Identify which cell holds the provided text, then report its [x, y] central coordinate. 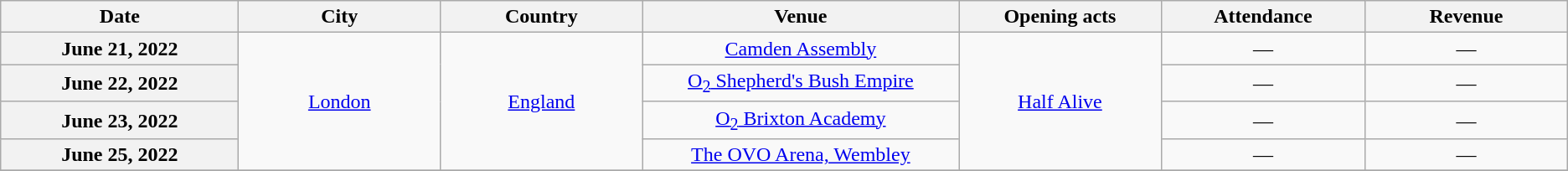
The OVO Arena, Wembley [801, 155]
Half Alive [1060, 102]
Date [120, 17]
June 25, 2022 [120, 155]
Opening acts [1060, 17]
London [340, 102]
England [541, 102]
Attendance [1263, 17]
June 23, 2022 [120, 120]
June 22, 2022 [120, 83]
Venue [801, 17]
Camden Assembly [801, 49]
O2 Brixton Academy [801, 120]
June 21, 2022 [120, 49]
Revenue [1467, 17]
City [340, 17]
O2 Shepherd's Bush Empire [801, 83]
Country [541, 17]
